Search for the cell housing the specified text and yield its (X, Y) center coordinate. 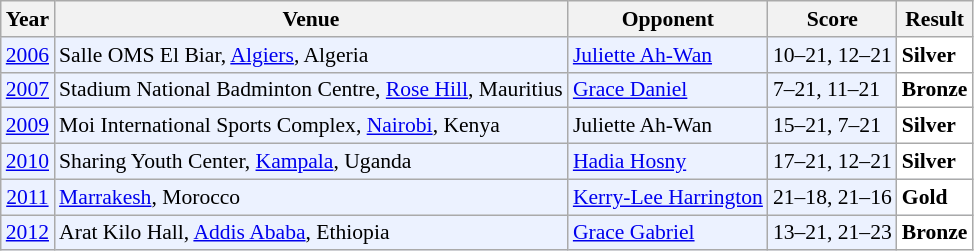
Arat Kilo Hall, Addis Ababa, Ethiopia (311, 233)
10–21, 12–21 (832, 55)
17–21, 12–21 (832, 162)
Grace Daniel (668, 90)
Sharing Youth Center, Kampala, Uganda (311, 162)
7–21, 11–21 (832, 90)
2011 (28, 197)
15–21, 7–21 (832, 126)
Result (935, 19)
Year (28, 19)
Stadium National Badminton Centre, Rose Hill, Mauritius (311, 90)
2012 (28, 233)
Salle OMS El Biar, Algiers, Algeria (311, 55)
2007 (28, 90)
Score (832, 19)
Moi International Sports Complex, Nairobi, Kenya (311, 126)
Venue (311, 19)
13–21, 21–23 (832, 233)
Opponent (668, 19)
21–18, 21–16 (832, 197)
Grace Gabriel (668, 233)
Hadia Hosny (668, 162)
2009 (28, 126)
2006 (28, 55)
Kerry-Lee Harrington (668, 197)
Gold (935, 197)
Marrakesh, Morocco (311, 197)
2010 (28, 162)
